Pinpoint the cell where the given text exists, returning its [x, y] midpoint coordinate. 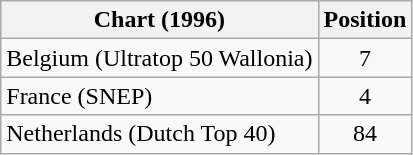
84 [365, 134]
7 [365, 58]
France (SNEP) [160, 96]
Position [365, 20]
Chart (1996) [160, 20]
Belgium (Ultratop 50 Wallonia) [160, 58]
4 [365, 96]
Netherlands (Dutch Top 40) [160, 134]
